Search for the cell housing the specified text and yield its [x, y] center coordinate. 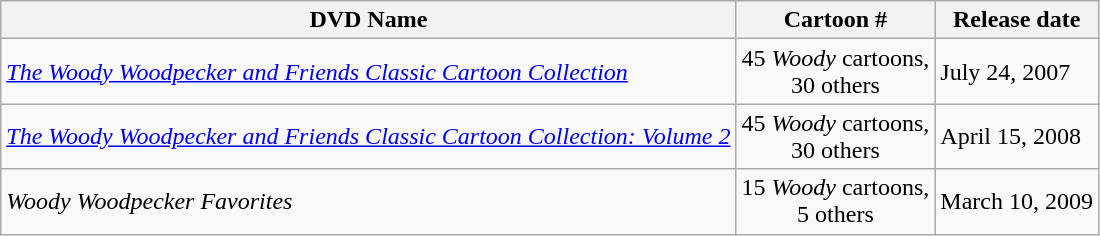
April 15, 2008 [1017, 136]
15 Woody cartoons, 5 others [836, 202]
Release date [1017, 20]
March 10, 2009 [1017, 202]
Cartoon # [836, 20]
The Woody Woodpecker and Friends Classic Cartoon Collection [368, 72]
The Woody Woodpecker and Friends Classic Cartoon Collection: Volume 2 [368, 136]
Woody Woodpecker Favorites [368, 202]
July 24, 2007 [1017, 72]
DVD Name [368, 20]
